Locate the cell with the specified text and output its [X, Y] center coordinate. 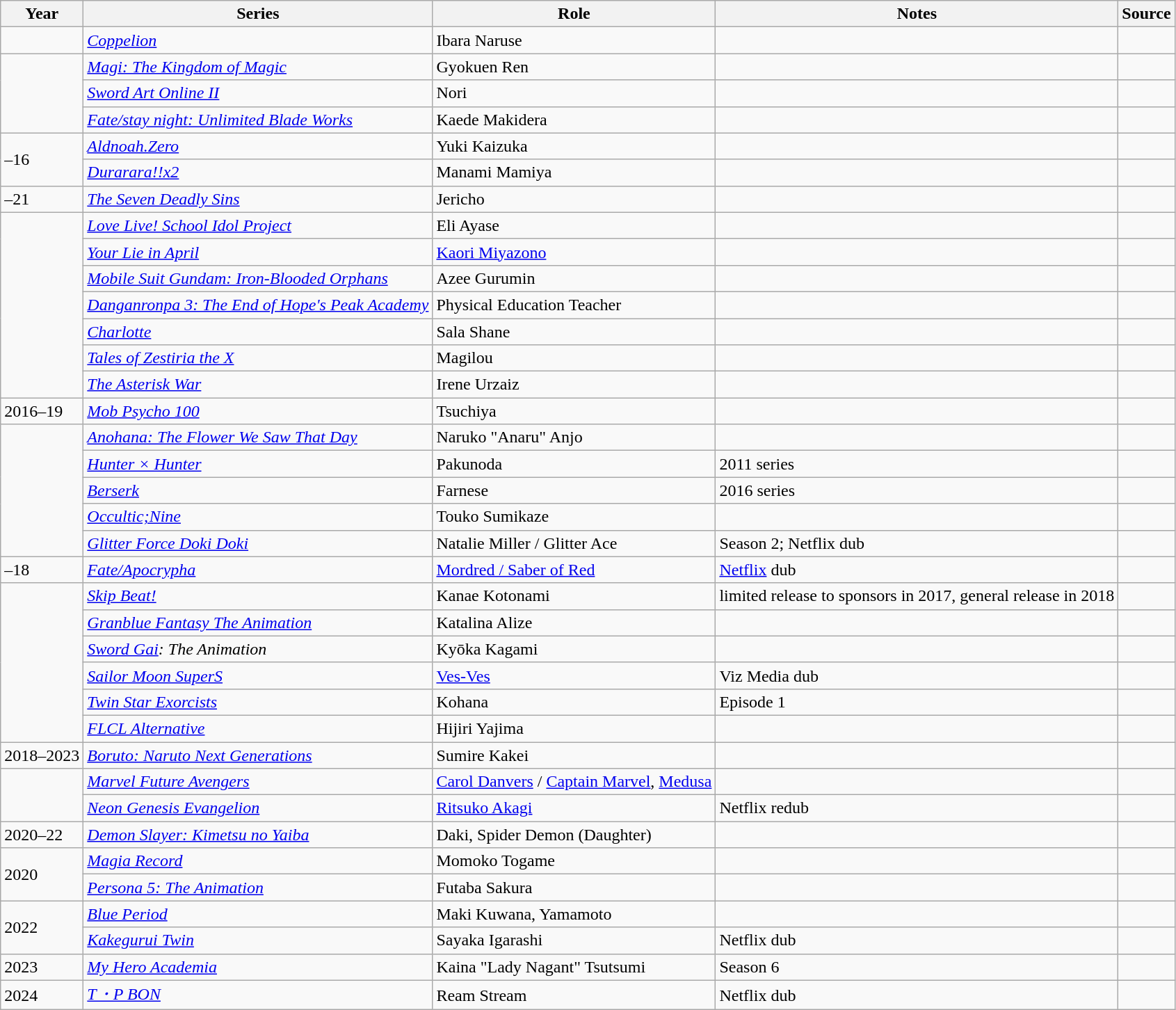
Skip Beat! [258, 596]
Sayaka Igarashi [574, 940]
Magilou [574, 358]
Fate/stay night: Unlimited Blade Works [258, 120]
Kyōka Kagami [574, 649]
Daki, Spider Demon (Daughter) [574, 835]
Kanae Kotonami [574, 596]
Year [42, 14]
Carol Danvers / Captain Marvel, Medusa [574, 782]
2011 series [917, 464]
Season 2; Netflix dub [917, 543]
Pakunoda [574, 464]
Sword Gai: The Animation [258, 649]
Mob Psycho 100 [258, 411]
Gyokuen Ren [574, 67]
–16 [42, 159]
Momoko Togame [574, 861]
Blue Period [258, 914]
2018–2023 [42, 755]
Boruto: Naruto Next Generations [258, 755]
Marvel Future Avengers [258, 782]
Source [1146, 14]
Notes [917, 14]
Occultic;Nine [258, 517]
Viz Media dub [917, 675]
Magi: The Kingdom of Magic [258, 67]
Eli Ayase [574, 225]
2022 [42, 927]
Coppelion [258, 40]
2024 [42, 995]
Twin Star Exorcists [258, 702]
Netflix redub [917, 808]
Nori [574, 93]
T・P BON [258, 995]
Neon Genesis Evangelion [258, 808]
Ream Stream [574, 995]
Danganronpa 3: The End of Hope's Peak Academy [258, 305]
Glitter Force Doki Doki [258, 543]
Kaede Makidera [574, 120]
Episode 1 [917, 702]
2023 [42, 967]
Mordred / Saber of Red [574, 570]
Ibara Naruse [574, 40]
Ves-Ves [574, 675]
Hijiri Yajima [574, 728]
Your Lie in April [258, 252]
2016 series [917, 490]
Irene Urzaiz [574, 385]
Azee Gurumin [574, 278]
Berserk [258, 490]
Physical Education Teacher [574, 305]
2016–19 [42, 411]
Charlotte [258, 332]
Sala Shane [574, 332]
My Hero Academia [258, 967]
Role [574, 14]
Ritsuko Akagi [574, 808]
Tsuchiya [574, 411]
Sword Art Online II [258, 93]
2020 [42, 874]
Season 6 [917, 967]
Mobile Suit Gundam: Iron-Blooded Orphans [258, 278]
Manami Mamiya [574, 173]
Futaba Sakura [574, 888]
Love Live! School Idol Project [258, 225]
Aldnoah.Zero [258, 146]
Kohana [574, 702]
The Asterisk War [258, 385]
Touko Sumikaze [574, 517]
Series [258, 14]
Katalina Alize [574, 623]
Kaina "Lady Nagant" Tsutsumi [574, 967]
–21 [42, 199]
Durarara!!x2 [258, 173]
Demon Slayer: Kimetsu no Yaiba [258, 835]
Tales of Zestiria the X [258, 358]
Persona 5: The Animation [258, 888]
Natalie Miller / Glitter Ace [574, 543]
Sumire Kakei [574, 755]
FLCL Alternative [258, 728]
Kakegurui Twin [258, 940]
Jericho [574, 199]
Hunter × Hunter [258, 464]
Granblue Fantasy The Animation [258, 623]
Naruko "Anaru" Anjo [574, 438]
Magia Record [258, 861]
Fate/Apocrypha [258, 570]
The Seven Deadly Sins [258, 199]
2020–22 [42, 835]
–18 [42, 570]
Maki Kuwana, Yamamoto [574, 914]
Kaori Miyazono [574, 252]
Anohana: The Flower We Saw That Day [258, 438]
Yuki Kaizuka [574, 146]
Farnese [574, 490]
limited release to sponsors in 2017, general release in 2018 [917, 596]
Sailor Moon SuperS [258, 675]
